Scan for the cell matching the given text and deliver its [X, Y] coordinate at center. 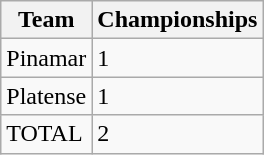
Pinamar [46, 58]
Platense [46, 96]
TOTAL [46, 134]
Championships [178, 20]
Team [46, 20]
2 [178, 134]
